Determine the (X, Y) coordinate at the center of the cell enclosing the given text.  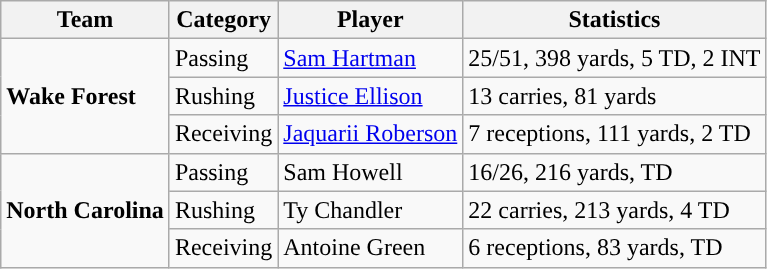
22 carries, 213 yards, 4 TD (614, 210)
Statistics (614, 20)
16/26, 216 yards, TD (614, 172)
Jaquarii Roberson (370, 134)
Antoine Green (370, 248)
13 carries, 81 yards (614, 96)
25/51, 398 yards, 5 TD, 2 INT (614, 58)
Player (370, 20)
Ty Chandler (370, 210)
Wake Forest (86, 96)
Team (86, 20)
6 receptions, 83 yards, TD (614, 248)
Sam Howell (370, 172)
7 receptions, 111 yards, 2 TD (614, 134)
North Carolina (86, 210)
Justice Ellison (370, 96)
Sam Hartman (370, 58)
Category (223, 20)
